Return (x, y) of the center of cell containing provided text 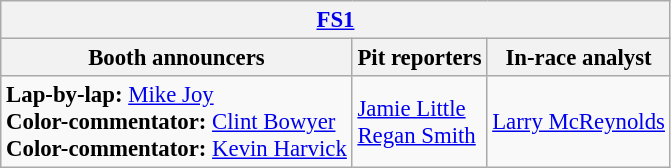
In-race analyst (578, 58)
Larry McReynolds (578, 122)
FS1 (336, 20)
Lap-by-lap: Mike JoyColor-commentator: Clint BowyerColor-commentator: Kevin Harvick (176, 122)
Jamie LittleRegan Smith (420, 122)
Booth announcers (176, 58)
Pit reporters (420, 58)
